Output the (X, Y) coordinate of the center of the cell containing the given text.  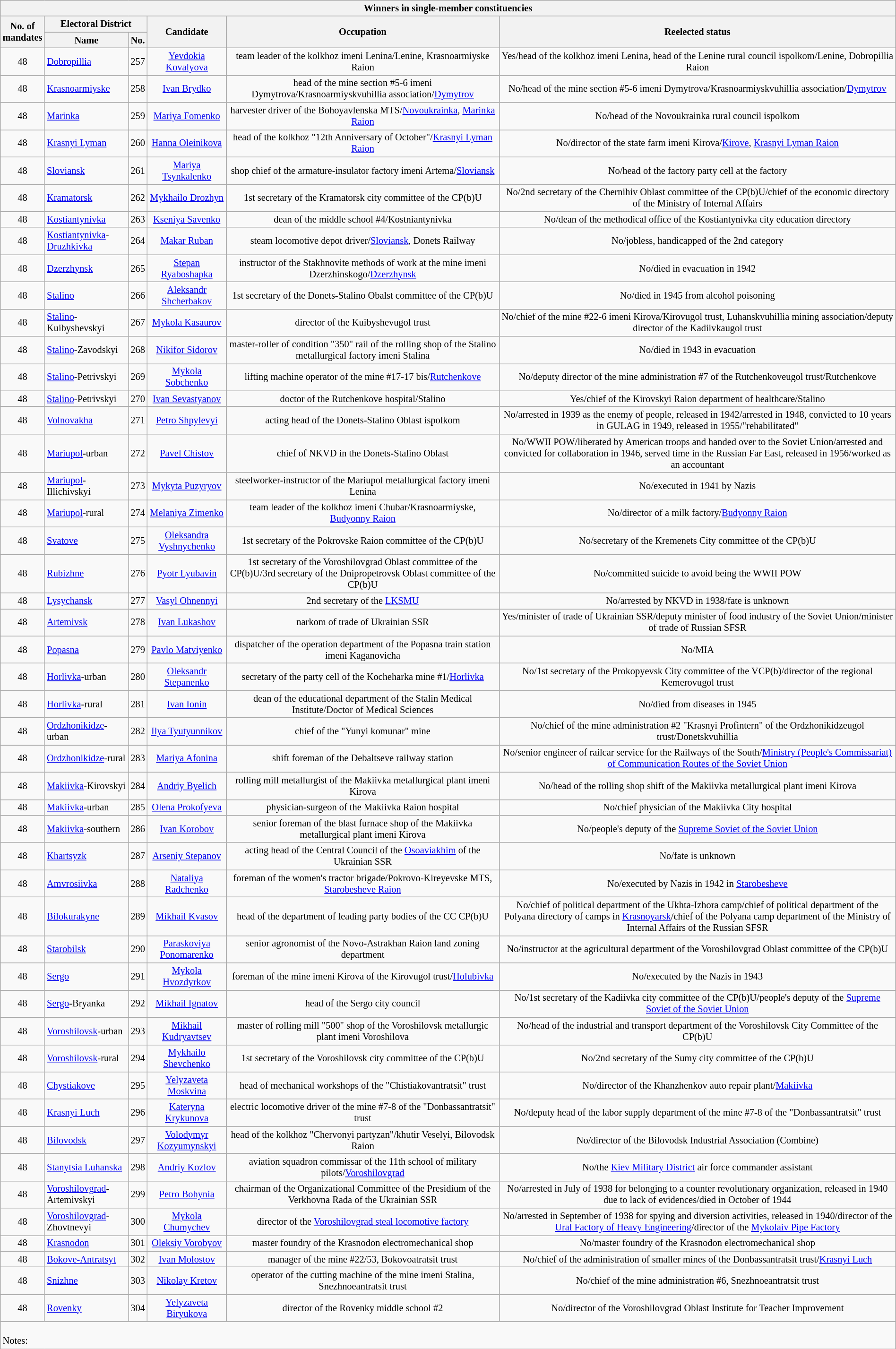
No/director of the state farm imeni Kirova/Kirove, Krasnyi Lyman Raion (698, 143)
Oleksandra Vyshnychenko (187, 541)
Mariupol-urban (86, 453)
No/people's deputy of the Supreme Soviet of the Soviet Union (698, 829)
296 (138, 1113)
272 (138, 453)
master foundry of the Krasnodon electromechanical shop (363, 1243)
Ordzhonikidze-urban (86, 731)
Candidate (187, 32)
Krasnodon (86, 1243)
Khartsyzk (86, 856)
shop chief of the armature-insulator factory imeni Artema/Sloviansk (363, 171)
Ivan Ionin (187, 704)
senior agronomist of the Novo-Astrakhan Raion land zoning department (363, 949)
Reelected status (698, 32)
1st secretary of the Pokrovske Raion committee of the CP(b)U (363, 541)
team leader of the kolkhoz imeni Lenina/Lenine, Krasnoarmiyske Raion (363, 61)
268 (138, 350)
Stalino (86, 295)
298 (138, 1167)
physician-surgeon of the Makiivka Raion hospital (363, 808)
Mariya Fomenko (187, 116)
257 (138, 61)
Krasnyi Lyman (86, 143)
270 (138, 399)
No/director of a milk factory/Budyonny Raion (698, 513)
Rovenky (86, 1308)
manager of the mine #22/53, Bokovoatratsit trust (363, 1259)
Sergo-Bryanka (86, 1004)
258 (138, 89)
Yes/head of the kolkhoz imeni Lenina, head of the Lenine rural council ispolkom/Lenine, Dobropillia Raion (698, 61)
Bilovodsk (86, 1140)
Oleksandr Stepanenko (187, 677)
262 (138, 198)
No/1st secretary of the Kadiivka city committee of the CP(b)U/people's deputy of the Supreme Soviet of the Soviet Union (698, 1004)
No/committed suicide to avoid being the WWII POW (698, 574)
director of the Kuibyshevugol trust (363, 323)
No/head of the mine section #5-6 imeni Dymytrova/Krasnoarmiyskvuhillia association/Dymytrov (698, 89)
Yelyzaveta Biryukova (187, 1308)
Mykola Kasaurov (187, 323)
Mikhail Kvasov (187, 916)
297 (138, 1140)
No/secretary of the Kremenets City committee of the CP(b)U (698, 541)
No/deputy director of the mine administration #7 of the Rutchenkoveugol trust/Rutchenkove (698, 377)
No/executed by Nazis in 1942 in Starobesheve (698, 884)
head of the department of leading party bodies of the CC CP(b)U (363, 916)
Horlivka-urban (86, 677)
Bilokurakyne (86, 916)
No/senior engineer of railcar service for the Railways of the South/Ministry (People's Commissariat) of Communication Routes of the Soviet Union (698, 758)
head of the Sergo city council (363, 1004)
274 (138, 513)
Mykola Hvozdyrkov (187, 977)
Lysychansk (86, 601)
No/deputy head of the labor supply department of the mine #7-8 of the "Donbassantratsit" trust (698, 1113)
director of the Rovenky middle school #2 (363, 1308)
Stalino-Kuibyshevskyi (86, 323)
285 (138, 808)
No/chief physician of the Makiivka City hospital (698, 808)
283 (138, 758)
286 (138, 829)
Paraskoviya Ponomarenko (187, 949)
dispatcher of the operation department of the Popasna train station imeni Kaganovicha (363, 650)
No/director of the Khanzhenkov auto repair plant/Makiivka (698, 1085)
279 (138, 650)
acting head of the Central Council of the Osoaviakhim of the Ukrainian SSR (363, 856)
harvester driver of the Bohoyavlenska MTS/Novoukrainka, Marinka Raion (363, 116)
Notes: (448, 1335)
1st secretary of the Kramatorsk city committee of the CP(b)U (363, 198)
No/head of the industrial and transport department of the Voroshilovsk City Committee of the CP(b)U (698, 1031)
master of rolling mill "500" shop of the Voroshilovsk metallurgic plant imeni Voroshilova (363, 1031)
Hanna Oleinikova (187, 143)
293 (138, 1031)
narkom of trade of Ukrainian SSR (363, 622)
288 (138, 884)
secretary of the party cell of the Kocheharka mine #1/Horlivka (363, 677)
Melaniya Zimenko (187, 513)
Occupation (363, 32)
281 (138, 704)
Nikifor Sidorov (187, 350)
Petro Shpylevyi (187, 420)
260 (138, 143)
No/director of the Voroshilovgrad Oblast Institute for Teacher Improvement (698, 1308)
electric locomotive driver of the mine #7-8 of the "Donbassantratsit" trust (363, 1113)
Mariupol-Illichivskyi (86, 486)
Amvrosiivka (86, 884)
Rubizhne (86, 574)
No/fate is unknown (698, 856)
No. of mandates (23, 32)
No/chief of the mine administration #6, Snezhnoeantratsit trust (698, 1281)
Ivan Sevastyanov (187, 399)
264 (138, 241)
No/master foundry of the Krasnodon electromechanical shop (698, 1243)
Kateryna Krykunova (187, 1113)
Stanytsia Luhanska (86, 1167)
Ilya Tyutyunnikov (187, 731)
Olena Prokofyeva (187, 808)
Vasyl Ohnennyi (187, 601)
No/chief of the mine administration #2 "Krasnyi Profintern" of the Ordzhonikidzeugol trust/Donetskvuhillia (698, 731)
Mariupol-rural (86, 513)
Name (86, 40)
Mikhail Kudryavtsev (187, 1031)
rolling mill metallurgist of the Makiivka metallurgical plant imeni Kirova (363, 786)
No/died in evacuation in 1942 (698, 268)
Mariya Tsynkalenko (187, 171)
No/executed in 1941 by Nazis (698, 486)
director of the Voroshilovgrad steal locomotive factory (363, 1222)
No/arrested by NKVD in 1938/fate is unknown (698, 601)
No/2nd secretary of the Sumy city committee of the CP(b)U (698, 1058)
foreman of the women's tractor brigade/Pokrovo-Kireyevske MTS, Starobesheve Raion (363, 884)
steelworker-instructor of the Mariupol metallurgical factory imeni Lenina (363, 486)
master-roller of condition "350" rail of the rolling shop of the Stalino metallurgical factory imeni Stalina (363, 350)
292 (138, 1004)
302 (138, 1259)
head of mechanical workshops of the "Chistiakovantratsit" trust (363, 1085)
299 (138, 1194)
Oleksiy Vorobyov (187, 1243)
280 (138, 677)
Stepan Ryaboshapka (187, 268)
instructor of the Stakhnovite methods of work at the mine imeni Dzerzhinskogo/Dzerzhynsk (363, 268)
259 (138, 116)
Kostiantynivka (86, 219)
1st secretary of the Voroshilovgrad Oblast committee of the CP(b)U/3rd secretary of the Dnipropetrovsk Oblast committee of the CP(b)U (363, 574)
291 (138, 977)
No/died in 1943 in evacuation (698, 350)
Dobropillia (86, 61)
Ivan Korobov (187, 829)
acting head of the Donets-Stalino Oblast ispolkom (363, 420)
No/head of the rolling shop shift of the Makiivka metallurgical plant imeni Kirova (698, 786)
chief of the "Yunyi komunar" mine (363, 731)
278 (138, 622)
Andriy Byelich (187, 786)
Krasnoarmiyske (86, 89)
269 (138, 377)
Kostiantynivka-Druzhkivka (86, 241)
273 (138, 486)
Artemivsk (86, 622)
No/chief of the mine #22-6 imeni Kirova/Kirovugol trust, Luhanskvuhillia mining association/deputy director of the Kadiivkaugol trust (698, 323)
275 (138, 541)
294 (138, 1058)
No/instructor at the agricultural department of the Voroshilovgrad Oblast committee of the CP(b)U (698, 949)
Mikhail Ignatov (187, 1004)
chairman of the Organizational Committee of the Presidium of the Verkhovna Rada of the Ukrainian SSR (363, 1194)
head of the kolkhoz "Chervonyi partyzan"/khutir Veselyi, Bilovodsk Raion (363, 1140)
Nikolay Kretov (187, 1281)
265 (138, 268)
No/died from diseases in 1945 (698, 704)
Andriy Kozlov (187, 1167)
Petro Bohynia (187, 1194)
Marinka (86, 116)
303 (138, 1281)
Popasna (86, 650)
287 (138, 856)
Volnovakha (86, 420)
dean of the middle school #4/Kostniantynivka (363, 219)
Makiivka-urban (86, 808)
No/2nd secretary of the Chernihiv Oblast committee of the CP(b)U/chief of the economic directory of the Ministry of Internal Affairs (698, 198)
shift foreman of the Debaltseve railway station (363, 758)
290 (138, 949)
No/head of the factory party cell at the factory (698, 171)
chief of NKVD in the Donets-Stalino Oblast (363, 453)
Horlivka-rural (86, 704)
295 (138, 1085)
Volodymyr Kozyumynskyi (187, 1140)
head of the mine section #5-6 imeni Dymytrova/Krasnoarmiyskvuhillia association/Dymytrov (363, 89)
Sloviansk (86, 171)
Ivan Lukashov (187, 622)
Arseniy Stepanov (187, 856)
Mariya Afonina (187, 758)
Chystiakove (86, 1085)
Kramatorsk (86, 198)
No/MIA (698, 650)
operator of the cutting machine of the mine imeni Stalina, Snezhnoeantratsit trust (363, 1281)
Winners in single-member constituencies (448, 8)
Bokove-Antratsyt (86, 1259)
300 (138, 1222)
Svatove (86, 541)
Yelyzaveta Moskvina (187, 1085)
1st secretary of the Donets-Stalino Obalst committee of the CP(b)U (363, 295)
Pavlo Matviyenko (187, 650)
dean of the educational department of the Stalin Medical Institute/Doctor of Medical Sciences (363, 704)
Mykyta Puzyryov (187, 486)
Ordzhonikidze-rural (86, 758)
284 (138, 786)
277 (138, 601)
team leader of the kolkhoz imeni Chubar/Krasnoarmiyske, Budyonny Raion (363, 513)
Makiivka-southern (86, 829)
steam locomotive depot driver/Sloviansk, Donets Railway (363, 241)
261 (138, 171)
No/executed by the Nazis in 1943 (698, 977)
Stalino-Zavodskyi (86, 350)
Nataliya Radchenko (187, 884)
No. (138, 40)
foreman of the mine imeni Kirova of the Kirovugol trust/Holubivka (363, 977)
Krasnyi Luch (86, 1113)
Dzerzhynsk (86, 268)
senior foreman of the blast furnace shop of the Makiivka metallurgical plant imeni Kirova (363, 829)
doctor of the Rutchenkove hospital/Stalino (363, 399)
1st secretary of the Voroshilovsk city committee of the CP(b)U (363, 1058)
Yes/minister of trade of Ukrainian SSR/deputy minister of food industry of the Soviet Union/minister of trade of Russian SFSR (698, 622)
No/dean of the methodical office of the Kostiantynivka city education directory (698, 219)
No/jobless, handicapped of the 2nd category (698, 241)
Voroshilovgrad-Artemivskyi (86, 1194)
304 (138, 1308)
Mykola Chumychev (187, 1222)
No/chief of the administration of smaller mines of the Donbassantratsit trust/Krasnyi Luch (698, 1259)
289 (138, 916)
Mykola Sobchenko (187, 377)
2nd secretary of the LKSMU (363, 601)
Sergo (86, 977)
267 (138, 323)
Ivan Brydko (187, 89)
Yevdokia Kovalyova (187, 61)
Aleksandr Shcherbakov (187, 295)
263 (138, 219)
No/arrested in July of 1938 for belonging to a counter revolutionary organization, released in 1940 due to lack of evidences/died in October of 1944 (698, 1194)
head of the kolkhoz "12th Anniversary of October"/Krasnyi Lyman Raion (363, 143)
266 (138, 295)
Makar Ruban (187, 241)
No/1st secretary of the Prokopyevsk City committee of the VCP(b)/director of the regional Kemerovugol trust (698, 677)
Pyotr Lyubavin (187, 574)
No/the Kiev Military District air force commander assistant (698, 1167)
Mykhailo Drozhyn (187, 198)
Voroshilovsk-urban (86, 1031)
lifting machine operator of the mine #17-17 bis/Rutchenkove (363, 377)
Voroshilovgrad-Zhovtnevyi (86, 1222)
Mykhailo Shevchenko (187, 1058)
No/head of the Novoukrainka rural council ispolkom (698, 116)
Voroshilovsk-rural (86, 1058)
Starobilsk (86, 949)
Ivan Molostov (187, 1259)
aviation squadron commissar of the 11th school of military pilots/Voroshilovgrad (363, 1167)
301 (138, 1243)
Electoral District (96, 24)
No/director of the Bilovodsk Industrial Association (Combine) (698, 1140)
Kseniya Savenko (187, 219)
Yes/chief of the Kirovskyi Raion department of healthcare/Stalino (698, 399)
271 (138, 420)
Pavel Chistov (187, 453)
Snizhne (86, 1281)
No/died in 1945 from alcohol poisoning (698, 295)
Makiivka-Kirovskyi (86, 786)
282 (138, 731)
276 (138, 574)
